Extract the [x, y] coordinate from the center of the cell holding the provided text.  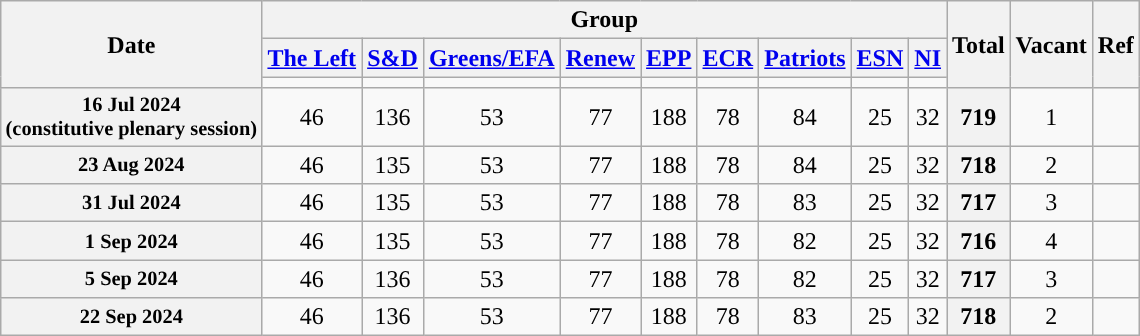
5 Sep 2024 [132, 279]
Greens/EFA [492, 58]
716 [979, 241]
ECR [728, 58]
The Left [312, 58]
Patriots [805, 58]
ESN [880, 58]
1 [1051, 117]
NI [928, 58]
Vacant [1051, 44]
22 Sep 2024 [132, 317]
Ref [1116, 44]
719 [979, 117]
16 Jul 2024(constitutive plenary session) [132, 117]
Renew [600, 58]
Total [979, 44]
Group [604, 20]
S&D [393, 58]
23 Aug 2024 [132, 165]
Date [132, 44]
EPP [669, 58]
31 Jul 2024 [132, 203]
4 [1051, 241]
1 Sep 2024 [132, 241]
